Determine the [X, Y] coordinate at the center of the cell enclosing the given text.  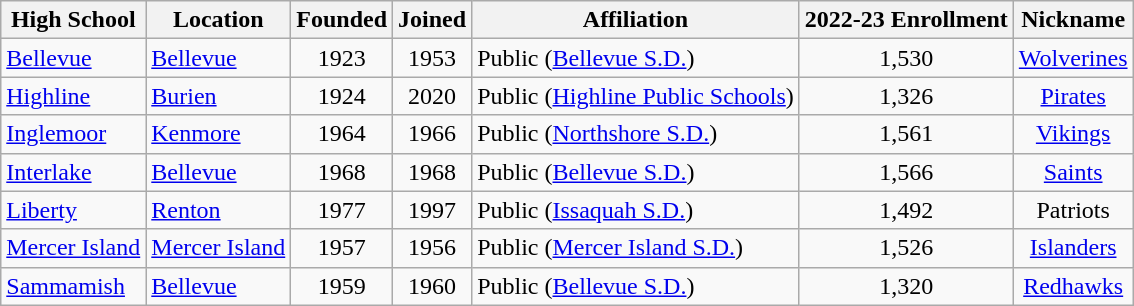
Public (Northshore S.D.) [636, 134]
Liberty [74, 210]
1,530 [906, 58]
Public (Issaquah S.D.) [636, 210]
1,492 [906, 210]
1957 [342, 248]
Vikings [1073, 134]
1923 [342, 58]
1956 [432, 248]
1966 [432, 134]
1924 [342, 96]
Inglemoor [74, 134]
1977 [342, 210]
Islanders [1073, 248]
High School [74, 20]
Public (Highline Public Schools) [636, 96]
1,561 [906, 134]
Renton [218, 210]
1,526 [906, 248]
Wolverines [1073, 58]
Saints [1073, 172]
1,320 [906, 286]
2020 [432, 96]
1964 [342, 134]
Public (Mercer Island S.D.) [636, 248]
Patriots [1073, 210]
Pirates [1073, 96]
Highline [74, 96]
Kenmore [218, 134]
Nickname [1073, 20]
Affiliation [636, 20]
Location [218, 20]
Founded [342, 20]
Redhawks [1073, 286]
1959 [342, 286]
Sammamish [74, 286]
1997 [432, 210]
1,326 [906, 96]
Joined [432, 20]
1953 [432, 58]
Burien [218, 96]
2022-23 Enrollment [906, 20]
Interlake [74, 172]
1,566 [906, 172]
1960 [432, 286]
